Extract the [X, Y] coordinate from the center of the cell holding the provided text.  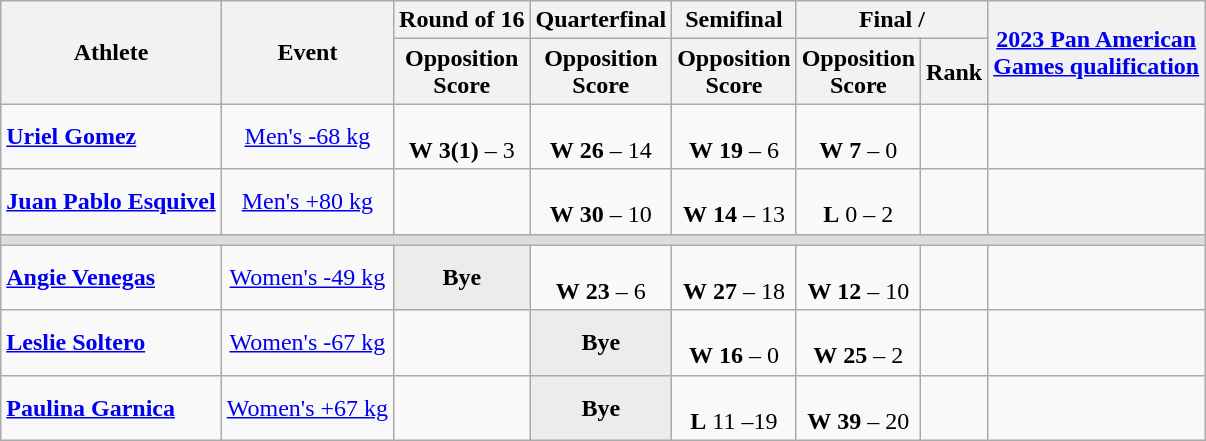
2023 Pan American Games qualification [1096, 52]
W 30 – 10 [601, 202]
W 12 – 10 [858, 278]
W 3(1) – 3 [462, 136]
Quarterfinal [601, 20]
W 25 – 2 [858, 342]
W 14 – 13 [734, 202]
Angie Venegas [111, 278]
W 16 – 0 [734, 342]
Final / [892, 20]
Uriel Gomez [111, 136]
Women's -67 kg [307, 342]
W 39 – 20 [858, 408]
W 26 – 14 [601, 136]
L 0 – 2 [858, 202]
Paulina Garnica [111, 408]
W 27 – 18 [734, 278]
Rank [954, 72]
Men's +80 kg [307, 202]
W 23 – 6 [601, 278]
Round of 16 [462, 20]
Leslie Soltero [111, 342]
Athlete [111, 52]
L 11 –19 [734, 408]
Women's -49 kg [307, 278]
Men's -68 kg [307, 136]
Semifinal [734, 20]
Juan Pablo Esquivel [111, 202]
Women's +67 kg [307, 408]
W 19 – 6 [734, 136]
Event [307, 52]
W 7 – 0 [858, 136]
